Provide the (X, Y) coordinate of the cell's center where the given text is located.  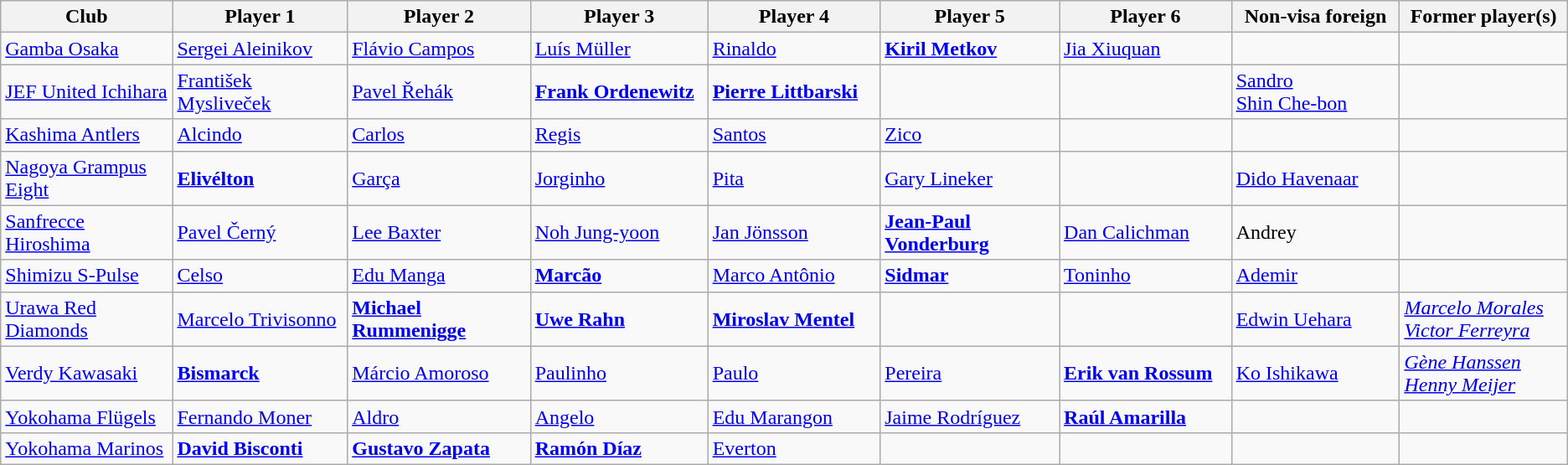
Former player(s) (1483, 17)
Edu Manga (439, 276)
Everton (794, 448)
Paulo (794, 374)
Kiril Metkov (970, 49)
Sandro Shin Che-bon (1315, 92)
Zico (970, 135)
Ko Ishikawa (1315, 374)
Miroslav Mentel (794, 318)
Uwe Rahn (619, 318)
Jaime Rodríguez (970, 416)
Player 1 (260, 17)
Aldro (439, 416)
Fernando Moner (260, 416)
Bismarck (260, 374)
Paulinho (619, 374)
Pereira (970, 374)
Dan Calichman (1146, 233)
Angelo (619, 416)
Pavel Černý (260, 233)
Gary Lineker (970, 178)
Shimizu S-Pulse (87, 276)
Marcão (619, 276)
Verdy Kawasaki (87, 374)
Yokohama Marinos (87, 448)
Ademir (1315, 276)
Luís Müller (619, 49)
Marcelo Trivisonno (260, 318)
Edu Marangon (794, 416)
Alcindo (260, 135)
Edwin Uehara (1315, 318)
Marcelo Morales Victor Ferreyra (1483, 318)
Kashima Antlers (87, 135)
Nagoya Grampus Eight (87, 178)
Raúl Amarilla (1146, 416)
David Bisconti (260, 448)
Andrey (1315, 233)
Noh Jung-yoon (619, 233)
Pita (794, 178)
Player 6 (1146, 17)
František Mysliveček (260, 92)
Celso (260, 276)
Carlos (439, 135)
Jorginho (619, 178)
Rinaldo (794, 49)
Frank Ordenewitz (619, 92)
Elivélton (260, 178)
Flávio Campos (439, 49)
Dido Havenaar (1315, 178)
Player 3 (619, 17)
Player 2 (439, 17)
Pavel Řehák (439, 92)
Jia Xiuquan (1146, 49)
Urawa Red Diamonds (87, 318)
Club (87, 17)
Michael Rummenigge (439, 318)
Gustavo Zapata (439, 448)
Toninho (1146, 276)
Non-visa foreign (1315, 17)
Santos (794, 135)
Jean-Paul Vonderburg (970, 233)
Pierre Littbarski (794, 92)
Sergei Aleinikov (260, 49)
JEF United Ichihara (87, 92)
Marco Antônio (794, 276)
Player 5 (970, 17)
Erik van Rossum (1146, 374)
Gène Hanssen Henny Meijer (1483, 374)
Jan Jönsson (794, 233)
Yokohama Flügels (87, 416)
Sanfrecce Hiroshima (87, 233)
Gamba Osaka (87, 49)
Sidmar (970, 276)
Lee Baxter (439, 233)
Márcio Amoroso (439, 374)
Ramón Díaz (619, 448)
Garça (439, 178)
Regis (619, 135)
Player 4 (794, 17)
